Return the [X, Y] coordinate for the center point of the cell that contains the specified text.  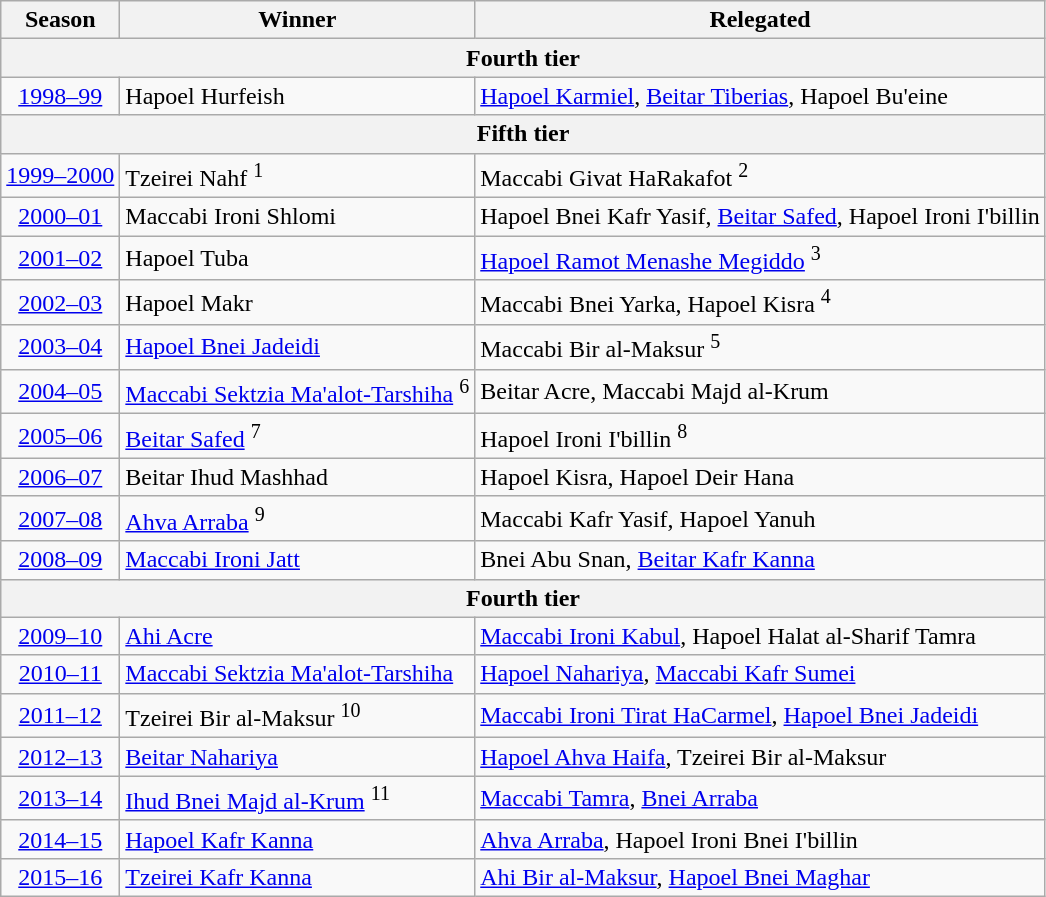
Maccabi Sektzia Ma'alot-Tarshiha [298, 674]
Tzeirei Nahf 1 [298, 176]
Maccabi Tamra, Bnei Arraba [760, 798]
Hapoel Tuba [298, 258]
Beitar Acre, Maccabi Majd al-Krum [760, 392]
Maccabi Sektzia Ma'alot-Tarshiha 6 [298, 392]
2014–15 [60, 839]
Beitar Nahariya [298, 757]
Maccabi Ironi Tirat HaCarmel, Hapoel Bnei Jadeidi [760, 716]
2007–08 [60, 518]
2015–16 [60, 877]
2010–11 [60, 674]
Hapoel Hurfeish [298, 96]
2011–12 [60, 716]
Ahi Acre [298, 636]
Maccabi Bir al-Maksur 5 [760, 348]
Ihud Bnei Majd al-Krum 11 [298, 798]
2000–01 [60, 217]
Beitar Safed 7 [298, 436]
2006–07 [60, 477]
Hapoel Bnei Kafr Yasif, Beitar Safed, Hapoel Ironi I'billin [760, 217]
2001–02 [60, 258]
Hapoel Makr [298, 302]
Ahi Bir al-Maksur, Hapoel Bnei Maghar [760, 877]
2009–10 [60, 636]
Maccabi Ironi Kabul, Hapoel Halat al-Sharif Tamra [760, 636]
2004–05 [60, 392]
Winner [298, 20]
Hapoel Ahva Haifa, Tzeirei Bir al-Maksur [760, 757]
2003–04 [60, 348]
Hapoel Bnei Jadeidi [298, 348]
Tzeirei Kafr Kanna [298, 877]
Season [60, 20]
2002–03 [60, 302]
Tzeirei Bir al-Maksur 10 [298, 716]
Hapoel Nahariya, Maccabi Kafr Sumei [760, 674]
Hapoel Kafr Kanna [298, 839]
2008–09 [60, 560]
Hapoel Kisra, Hapoel Deir Hana [760, 477]
2005–06 [60, 436]
Beitar Ihud Mashhad [298, 477]
Hapoel Ramot Menashe Megiddo 3 [760, 258]
1999–2000 [60, 176]
Relegated [760, 20]
Bnei Abu Snan, Beitar Kafr Kanna [760, 560]
Fifth tier [524, 134]
Maccabi Givat HaRakafot 2 [760, 176]
Hapoel Karmiel, Beitar Tiberias, Hapoel Bu'eine [760, 96]
Ahva Arraba, Hapoel Ironi Bnei I'billin [760, 839]
Maccabi Ironi Shlomi [298, 217]
1998–99 [60, 96]
Maccabi Kafr Yasif, Hapoel Yanuh [760, 518]
Maccabi Ironi Jatt [298, 560]
Ahva Arraba 9 [298, 518]
Maccabi Bnei Yarka, Hapoel Kisra 4 [760, 302]
2012–13 [60, 757]
Hapoel Ironi I'billin 8 [760, 436]
2013–14 [60, 798]
